Detect which cell encompasses the target text, then output its [x, y] center coordinate. 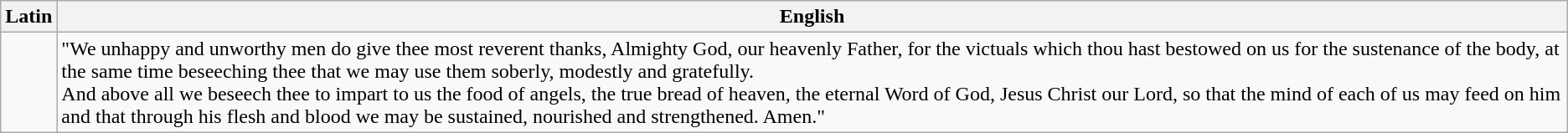
English [812, 17]
Latin [28, 17]
